Return [X, Y] of the center of cell containing provided text 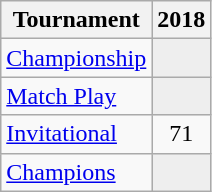
Tournament [76, 20]
2018 [182, 20]
Match Play [76, 96]
71 [182, 134]
Invitational [76, 134]
Champions [76, 172]
Championship [76, 58]
